Locate the cell with the specified text and output its [x, y] center coordinate. 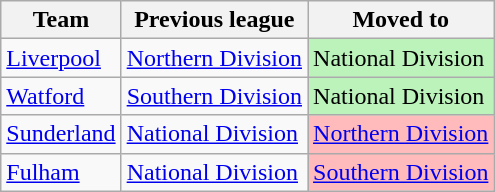
Liverpool [61, 58]
Sunderland [61, 134]
Watford [61, 96]
Moved to [401, 20]
Team [61, 20]
Previous league [214, 20]
Fulham [61, 172]
